Return the (x, y) coordinate for the center point of the cell that contains the specified text.  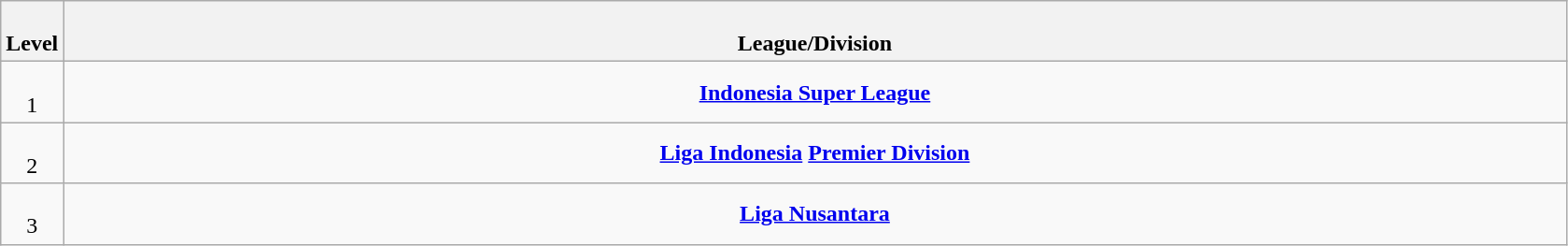
Liga Nusantara (814, 213)
Indonesia Super League (814, 92)
Level (32, 32)
2 (32, 153)
3 (32, 213)
Liga Indonesia Premier Division (814, 153)
League/Division (814, 32)
1 (32, 92)
